Find where the given text appears and provide that cell's center as (X, Y) coordinate. 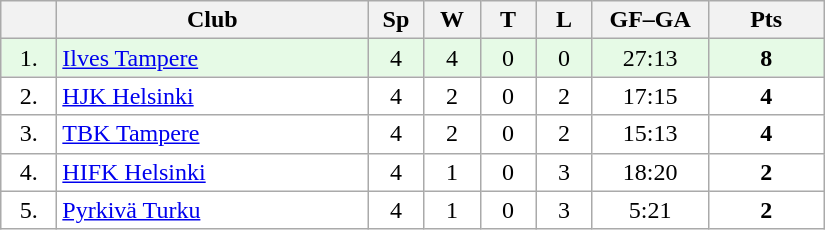
15:13 (650, 134)
Sp (396, 20)
L (564, 20)
4. (29, 172)
5. (29, 210)
3. (29, 134)
2. (29, 96)
Ilves Tampere (212, 58)
TBK Tampere (212, 134)
18:20 (650, 172)
HIFK Helsinki (212, 172)
Club (212, 20)
Pyrkivä Turku (212, 210)
8 (766, 58)
17:15 (650, 96)
Pts (766, 20)
HJK Helsinki (212, 96)
27:13 (650, 58)
GF–GA (650, 20)
5:21 (650, 210)
1. (29, 58)
T (508, 20)
W (452, 20)
